For the text-containing cell, return its midpoint in [x, y] coordinate format. 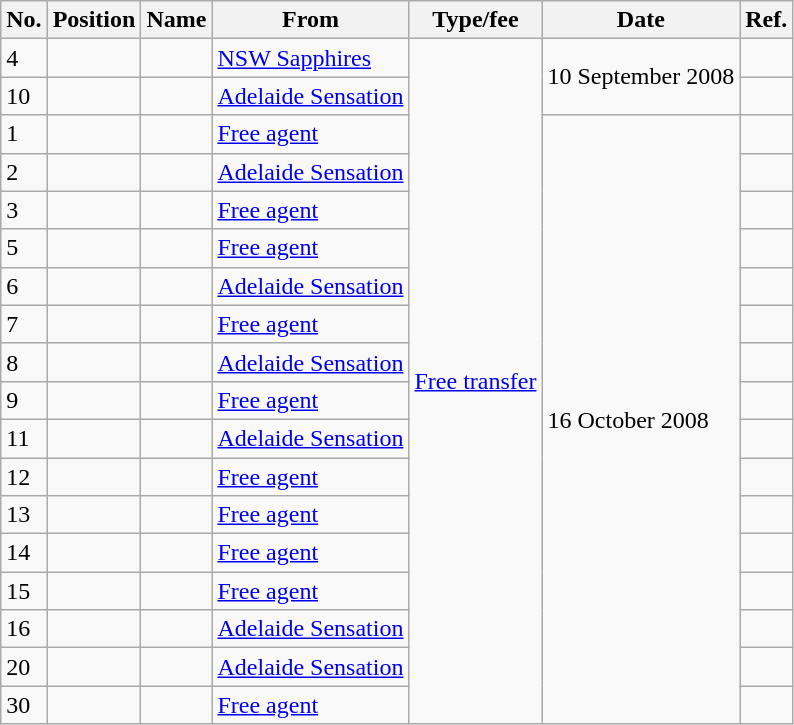
16 [24, 629]
9 [24, 400]
7 [24, 324]
8 [24, 362]
3 [24, 210]
14 [24, 553]
Position [94, 20]
10 [24, 96]
4 [24, 58]
16 October 2008 [641, 420]
10 September 2008 [641, 77]
1 [24, 134]
5 [24, 248]
Type/fee [476, 20]
12 [24, 477]
13 [24, 515]
Ref. [766, 20]
15 [24, 591]
NSW Sapphires [310, 58]
Free transfer [476, 382]
20 [24, 667]
From [310, 20]
30 [24, 705]
Date [641, 20]
11 [24, 438]
No. [24, 20]
6 [24, 286]
Name [176, 20]
2 [24, 172]
